Return (x, y) of the center of cell containing provided text 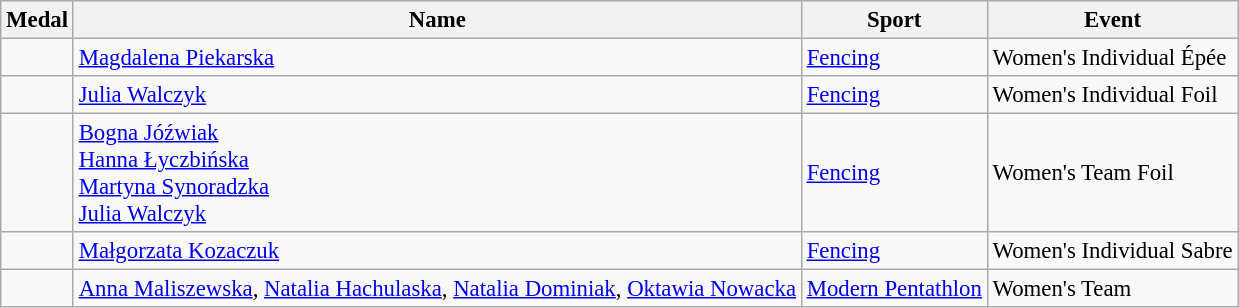
Women's Individual Épée (1112, 58)
Magdalena Piekarska (437, 58)
Sport (894, 20)
Medal (38, 20)
Women's Individual Sabre (1112, 251)
Modern Pentathlon (894, 289)
Women's Individual Foil (1112, 95)
Julia Walczyk (437, 95)
Event (1112, 20)
Name (437, 20)
Women's Team Foil (1112, 174)
Anna Maliszewska, Natalia Hachulaska, Natalia Dominiak, Oktawia Nowacka (437, 289)
Małgorzata Kozaczuk (437, 251)
Women's Team (1112, 289)
Bogna JóźwiakHanna ŁyczbińskaMartyna SynoradzkaJulia Walczyk (437, 174)
